Return the (X, Y) coordinate for the center point of the cell that contains the specified text.  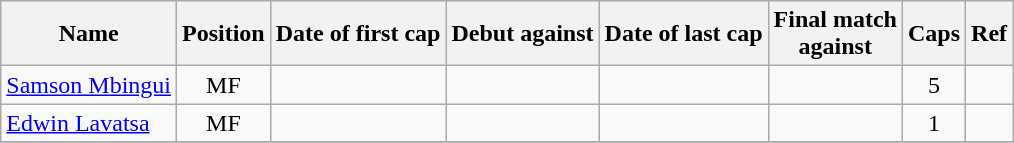
Final matchagainst (835, 34)
Date of last cap (684, 34)
Samson Mbingui (89, 85)
Debut against (522, 34)
Position (224, 34)
1 (934, 123)
Caps (934, 34)
Ref (990, 34)
5 (934, 85)
Edwin Lavatsa (89, 123)
Date of first cap (358, 34)
Name (89, 34)
